Provide the (x, y) coordinate of the cell's center where the given text is located.  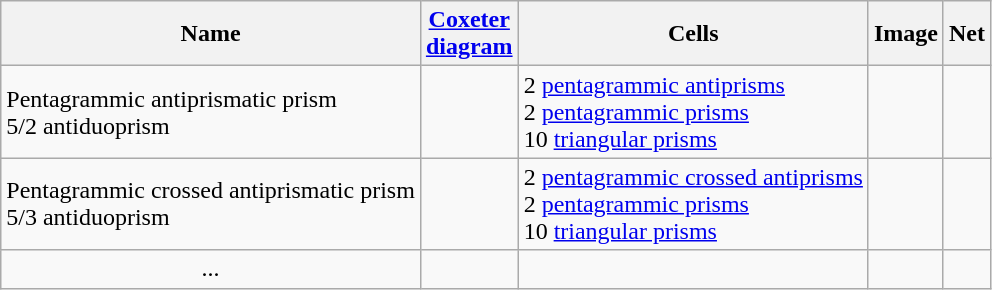
Pentagrammic antiprismatic prism5/2 antiduoprism (211, 112)
2 pentagrammic crossed antiprisms 2 pentagrammic prisms10 triangular prisms (693, 204)
Cells (693, 34)
Pentagrammic crossed antiprismatic prism5/3 antiduoprism (211, 204)
Image (906, 34)
... (211, 269)
Name (211, 34)
Coxeterdiagram (469, 34)
2 pentagrammic antiprisms2 pentagrammic prisms10 triangular prisms (693, 112)
Net (966, 34)
